Identify which cell holds the provided text, then report its (X, Y) central coordinate. 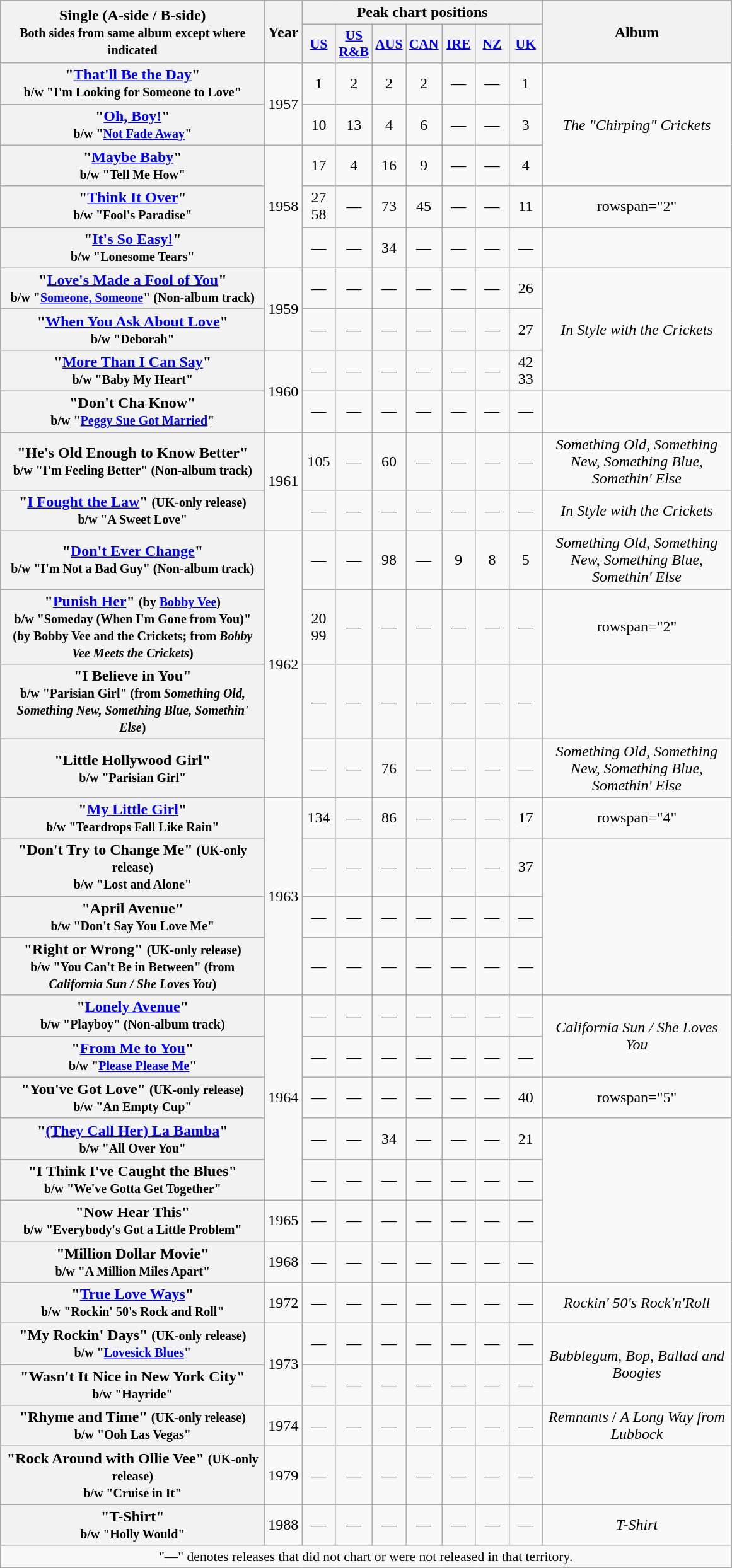
1958 (284, 207)
76 (388, 768)
"I Fought the Law" (UK-only release)b/w "A Sweet Love" (132, 510)
"T-Shirt"b/w "Holly Would" (132, 1525)
13 (354, 125)
rowspan="5" (637, 1098)
Bubblegum, Bop, Ballad and Boogies (637, 1364)
5 (526, 560)
1964 (284, 1098)
The "Chirping" Crickets (637, 125)
60 (388, 461)
21 (526, 1138)
"Little Hollywood Girl"b/w "Parisian Girl" (132, 768)
1960 (284, 391)
6 (424, 125)
"That'll Be the Day"b/w "I'm Looking for Someone to Love" (132, 83)
Single (A-side / B-side)Both sides from same album except where indicated (132, 32)
"Punish Her" (by Bobby Vee)b/w "Someday (When I'm Gone from You)" (by Bobby Vee and the Crickets; from Bobby Vee Meets the Crickets) (132, 626)
"Don't Ever Change"b/w "I'm Not a Bad Guy" (Non-album track) (132, 560)
"April Avenue"b/w "Don't Say You Love Me" (132, 916)
Peak chart positions (422, 13)
"Think It Over"b/w "Fool's Paradise" (132, 207)
1963 (284, 896)
"Right or Wrong" (UK-only release)b/w "You Can't Be in Between" (from California Sun / She Loves You) (132, 966)
2758 (319, 207)
27 (526, 329)
T-Shirt (637, 1525)
73 (388, 207)
"I Think I've Caught the Blues"b/w "We've Gotta Get Together" (132, 1180)
NZ (492, 44)
rowspan="4" (637, 818)
"True Love Ways"b/w "Rockin' 50's Rock and Roll" (132, 1303)
86 (388, 818)
"Don't Cha Know"b/w "Peggy Sue Got Married" (132, 411)
10 (319, 125)
"You've Got Love" (UK-only release)b/w "An Empty Cup" (132, 1098)
US (319, 44)
1961 (284, 481)
"Now Hear This"b/w "Everybody's Got a Little Problem" (132, 1220)
40 (526, 1098)
"Lonely Avenue"b/w "Playboy" (Non-album track) (132, 1016)
"My Rockin' Days" (UK-only release)b/w "Lovesick Blues" (132, 1344)
Album (637, 32)
1972 (284, 1303)
2099 (319, 626)
"—" denotes releases that did not chart or were not released in that territory. (366, 1557)
"Don't Try to Change Me" (UK-only release)b/w "Lost and Alone" (132, 867)
"I Believe in You"b/w "Parisian Girl" (from Something Old, Something New, Something Blue, Somethin' Else) (132, 702)
California Sun / She Loves You (637, 1036)
US R&B (354, 44)
1979 (284, 1475)
"My Little Girl"b/w "Teardrops Fall Like Rain" (132, 818)
26 (526, 289)
"Rhyme and Time" (UK-only release)b/w "Ooh Las Vegas" (132, 1426)
8 (492, 560)
37 (526, 867)
AUS (388, 44)
105 (319, 461)
"Wasn't It Nice in New York City"b/w "Hayride" (132, 1385)
16 (388, 165)
"(They Call Her) La Bamba"b/w "All Over You" (132, 1138)
98 (388, 560)
Year (284, 32)
CAN (424, 44)
11 (526, 207)
IRE (459, 44)
"From Me to You"b/w "Please Please Me" (132, 1056)
1973 (284, 1364)
1974 (284, 1426)
"Love's Made a Fool of You"b/w "Someone, Someone" (Non-album track) (132, 289)
Rockin' 50's Rock'n'Roll (637, 1303)
Remnants / A Long Way from Lubbock (637, 1426)
"Maybe Baby"b/w "Tell Me How" (132, 165)
1957 (284, 104)
"More Than I Can Say"b/w "Baby My Heart" (132, 371)
"He's Old Enough to Know Better"b/w "I'm Feeling Better" (Non-album track) (132, 461)
UK (526, 44)
1968 (284, 1262)
"It's So Easy!"b/w "Lonesome Tears" (132, 247)
45 (424, 207)
3 (526, 125)
1988 (284, 1525)
"Oh, Boy!"b/w "Not Fade Away" (132, 125)
"When You Ask About Love"b/w "Deborah" (132, 329)
134 (319, 818)
"Million Dollar Movie"b/w "A Million Miles Apart" (132, 1262)
1962 (284, 664)
"Rock Around with Ollie Vee" (UK-only release)b/w "Cruise in It" (132, 1475)
1965 (284, 1220)
1959 (284, 309)
4233 (526, 371)
